Output the [x, y] coordinate of the center of the cell containing the given text.  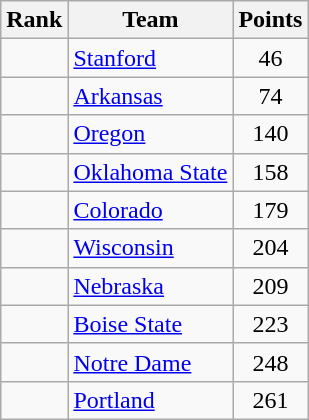
Portland [150, 400]
46 [270, 58]
Arkansas [150, 96]
Oklahoma State [150, 172]
Stanford [150, 58]
Points [270, 20]
Rank [34, 20]
248 [270, 362]
Oregon [150, 134]
Notre Dame [150, 362]
140 [270, 134]
179 [270, 210]
261 [270, 400]
204 [270, 248]
Team [150, 20]
Wisconsin [150, 248]
Boise State [150, 324]
Colorado [150, 210]
74 [270, 96]
209 [270, 286]
223 [270, 324]
Nebraska [150, 286]
158 [270, 172]
